Return the (x, y) coordinate for the center point of the cell that contains the specified text.  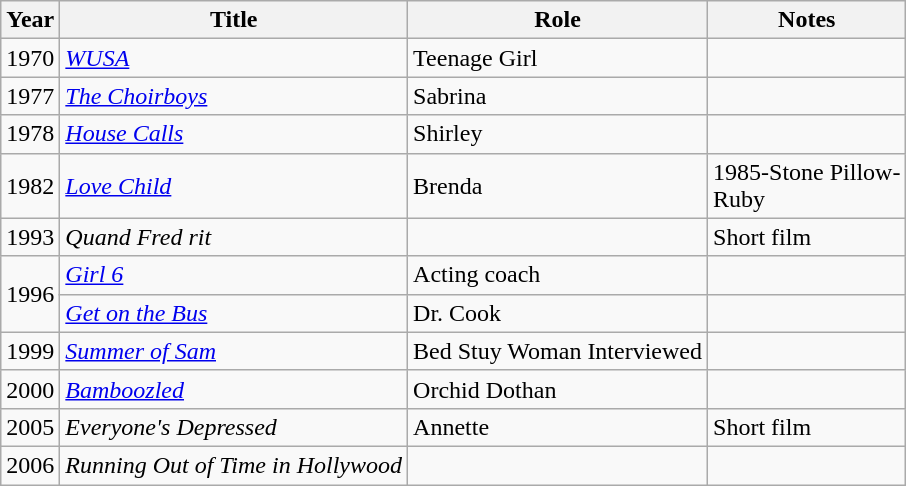
2000 (30, 389)
House Calls (234, 134)
Brenda (558, 186)
Running Out of Time in Hollywood (234, 465)
Summer of Sam (234, 351)
Everyone's Depressed (234, 427)
Bed Stuy Woman Interviewed (558, 351)
1982 (30, 186)
The Choirboys (234, 96)
1985-Stone Pillow-Ruby (807, 186)
Shirley (558, 134)
Year (30, 20)
Role (558, 20)
Title (234, 20)
1999 (30, 351)
Quand Fred rit (234, 237)
Dr. Cook (558, 313)
Sabrina (558, 96)
2006 (30, 465)
Teenage Girl (558, 58)
1977 (30, 96)
Orchid Dothan (558, 389)
1970 (30, 58)
1993 (30, 237)
1978 (30, 134)
Love Child (234, 186)
Get on the Bus (234, 313)
Acting coach (558, 275)
2005 (30, 427)
Annette (558, 427)
Notes (807, 20)
Girl 6 (234, 275)
1996 (30, 294)
Bamboozled (234, 389)
WUSA (234, 58)
